Pinpoint the cell where the given text exists, returning its (x, y) midpoint coordinate. 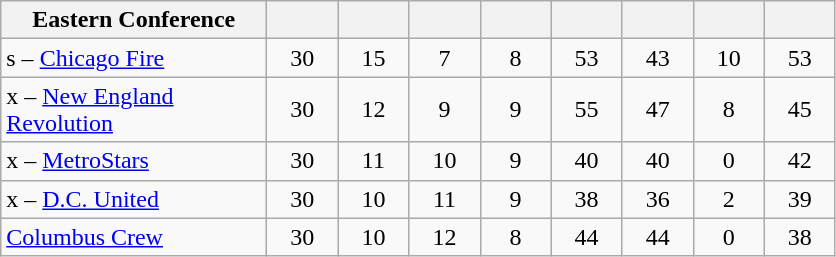
39 (800, 199)
Columbus Crew (134, 237)
x – New England Revolution (134, 110)
Eastern Conference (134, 20)
x – D.C. United (134, 199)
7 (444, 58)
x – MetroStars (134, 161)
47 (658, 110)
42 (800, 161)
45 (800, 110)
36 (658, 199)
43 (658, 58)
15 (374, 58)
55 (586, 110)
s – Chicago Fire (134, 58)
2 (728, 199)
